From the cell containing the given text, extract its center point as (X, Y) coordinate. 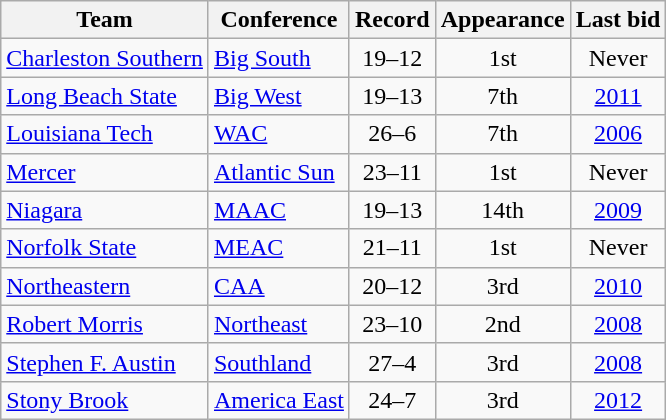
24–7 (392, 400)
26–6 (392, 134)
America East (278, 400)
Stony Brook (105, 400)
Niagara (105, 210)
Record (392, 20)
Appearance (502, 20)
2011 (618, 96)
Northeastern (105, 286)
CAA (278, 286)
WAC (278, 134)
Louisiana Tech (105, 134)
Charleston Southern (105, 58)
Southland (278, 362)
Big West (278, 96)
23–11 (392, 172)
MAAC (278, 210)
21–11 (392, 248)
Northeast (278, 324)
Conference (278, 20)
23–10 (392, 324)
MEAC (278, 248)
Last bid (618, 20)
Stephen F. Austin (105, 362)
2006 (618, 134)
Long Beach State (105, 96)
Big South (278, 58)
19–12 (392, 58)
14th (502, 210)
Atlantic Sun (278, 172)
2009 (618, 210)
Norfolk State (105, 248)
Robert Morris (105, 324)
2012 (618, 400)
2010 (618, 286)
Team (105, 20)
27–4 (392, 362)
2nd (502, 324)
20–12 (392, 286)
Mercer (105, 172)
